Determine the [x, y] coordinate at the center of the cell enclosing the given text.  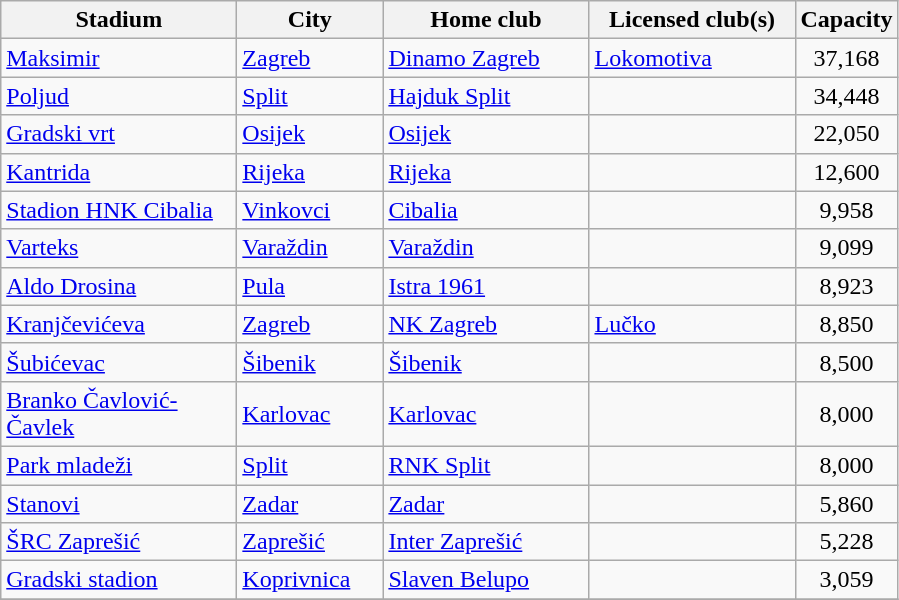
Lokomotiva [692, 58]
Istra 1961 [486, 286]
34,448 [846, 96]
22,050 [846, 134]
Varteks [119, 248]
Vinkovci [310, 210]
9,958 [846, 210]
8,850 [846, 324]
City [310, 20]
Capacity [846, 20]
Branko Čavlović-Čavlek [119, 414]
Cibalia [486, 210]
Home club [486, 20]
Kantrida [119, 172]
Stadium [119, 20]
Licensed club(s) [692, 20]
RNK Split [486, 465]
Lučko [692, 324]
Gradski vrt [119, 134]
Maksimir [119, 58]
Inter Zaprešić [486, 542]
8,500 [846, 362]
Aldo Drosina [119, 286]
Slaven Belupo [486, 580]
Stanovi [119, 503]
5,860 [846, 503]
12,600 [846, 172]
NK Zagreb [486, 324]
5,228 [846, 542]
Šubićevac [119, 362]
37,168 [846, 58]
3,059 [846, 580]
Poljud [119, 96]
Kranjčevićeva [119, 324]
Dinamo Zagreb [486, 58]
8,923 [846, 286]
9,099 [846, 248]
Koprivnica [310, 580]
Stadion HNK Cibalia [119, 210]
ŠRC Zaprešić [119, 542]
Gradski stadion [119, 580]
Pula [310, 286]
Zaprešić [310, 542]
Hajduk Split [486, 96]
Park mladeži [119, 465]
